Return [X, Y] of the center of cell containing provided text 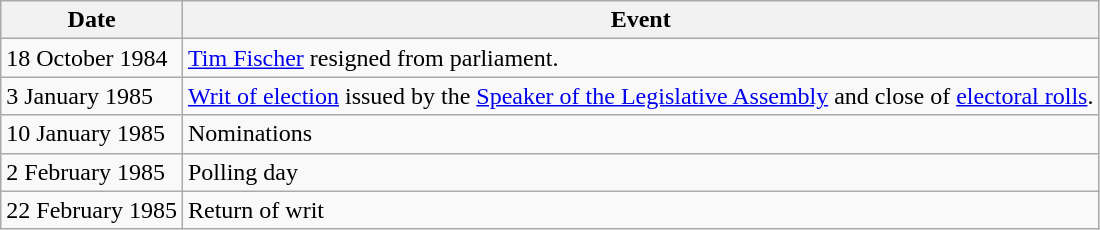
Tim Fischer resigned from parliament. [640, 58]
22 February 1985 [92, 210]
Date [92, 20]
3 January 1985 [92, 96]
Writ of election issued by the Speaker of the Legislative Assembly and close of electoral rolls. [640, 96]
Event [640, 20]
2 February 1985 [92, 172]
10 January 1985 [92, 134]
18 October 1984 [92, 58]
Polling day [640, 172]
Return of writ [640, 210]
Nominations [640, 134]
